Provide the (x, y) coordinate of the cell's center where the given text is located.  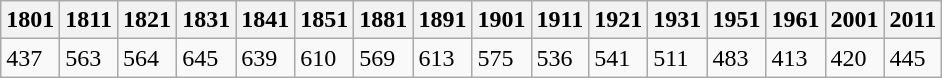
413 (796, 58)
1841 (266, 20)
1921 (618, 20)
1901 (502, 20)
483 (736, 58)
639 (266, 58)
1801 (30, 20)
1811 (89, 20)
511 (678, 58)
437 (30, 58)
1831 (206, 20)
1931 (678, 20)
645 (206, 58)
541 (618, 58)
2011 (913, 20)
1891 (442, 20)
1821 (148, 20)
564 (148, 58)
575 (502, 58)
536 (560, 58)
420 (854, 58)
445 (913, 58)
569 (384, 58)
1851 (324, 20)
1881 (384, 20)
1951 (736, 20)
1961 (796, 20)
610 (324, 58)
2001 (854, 20)
613 (442, 58)
563 (89, 58)
1911 (560, 20)
